Return (X, Y) of the center of cell containing provided text 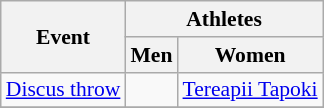
Tereapii Tapoki (250, 90)
Athletes (224, 19)
Discus throw (64, 90)
Men (151, 55)
Event (64, 36)
Women (250, 55)
